Detect which cell encompasses the target text, then output its (X, Y) center coordinate. 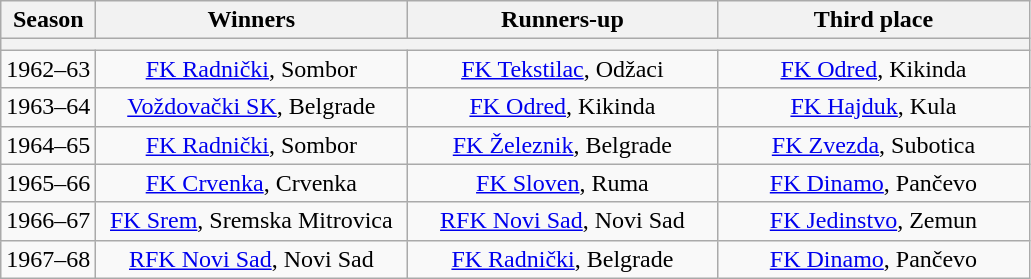
Voždovački SK, Belgrade (252, 107)
FK Tekstilac, Odžaci (562, 69)
1966–67 (48, 221)
Third place (874, 20)
FK Srem, Sremska Mitrovica (252, 221)
1965–66 (48, 183)
Runners-up (562, 20)
FK Jedinstvo, Zemun (874, 221)
FK Crvenka, Crvenka (252, 183)
1967–68 (48, 259)
FK Zvezda, Subotica (874, 145)
FK Železnik, Belgrade (562, 145)
FK Radnički, Belgrade (562, 259)
1963–64 (48, 107)
FK Hajduk, Kula (874, 107)
1964–65 (48, 145)
Winners (252, 20)
1962–63 (48, 69)
Season (48, 20)
FK Sloven, Ruma (562, 183)
